Extract the [X, Y] coordinate from the center of the cell holding the provided text.  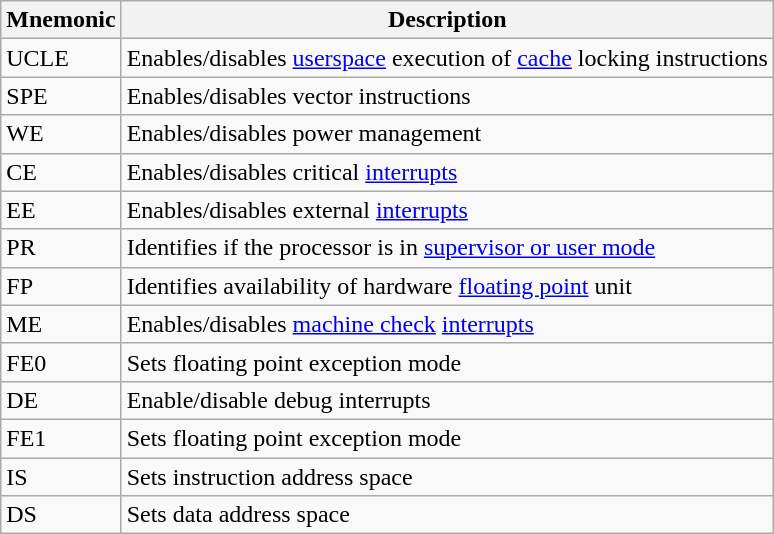
CE [61, 172]
Enables/disables critical interrupts [447, 172]
Enables/disables vector instructions [447, 96]
FE0 [61, 362]
UCLE [61, 58]
Enables/disables machine check interrupts [447, 324]
Enable/disable debug interrupts [447, 400]
PR [61, 248]
Enables/disables external interrupts [447, 210]
Identifies if the processor is in supervisor or user mode [447, 248]
FP [61, 286]
DS [61, 515]
Enables/disables power management [447, 134]
Sets data address space [447, 515]
Identifies availability of hardware floating point unit [447, 286]
EE [61, 210]
DE [61, 400]
Enables/disables userspace execution of cache locking instructions [447, 58]
SPE [61, 96]
Sets instruction address space [447, 477]
FE1 [61, 438]
WE [61, 134]
ME [61, 324]
Description [447, 20]
Mnemonic [61, 20]
IS [61, 477]
